Provide the [x, y] coordinate of the cell's center where the given text is located.  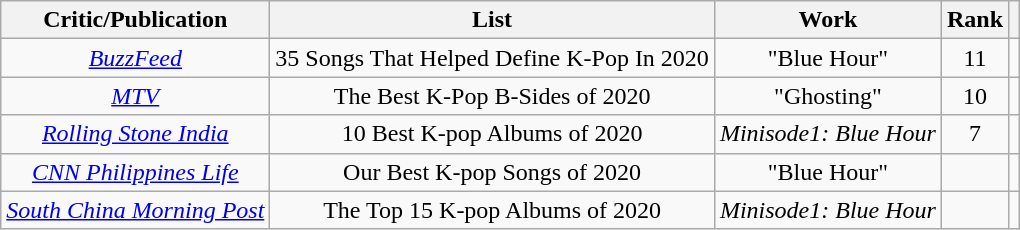
The Best K-Pop B-Sides of 2020 [492, 96]
35 Songs That Helped Define K-Pop In 2020 [492, 58]
BuzzFeed [136, 58]
South China Morning Post [136, 210]
10 Best K-pop Albums of 2020 [492, 134]
Our Best K-pop Songs of 2020 [492, 172]
Critic/Publication [136, 20]
11 [974, 58]
The Top 15 K-pop Albums of 2020 [492, 210]
7 [974, 134]
CNN Philippines Life [136, 172]
10 [974, 96]
Rolling Stone India [136, 134]
"Ghosting" [828, 96]
Work [828, 20]
List [492, 20]
MTV [136, 96]
Rank [974, 20]
